Scan for the cell matching the given text and deliver its [x, y] coordinate at center. 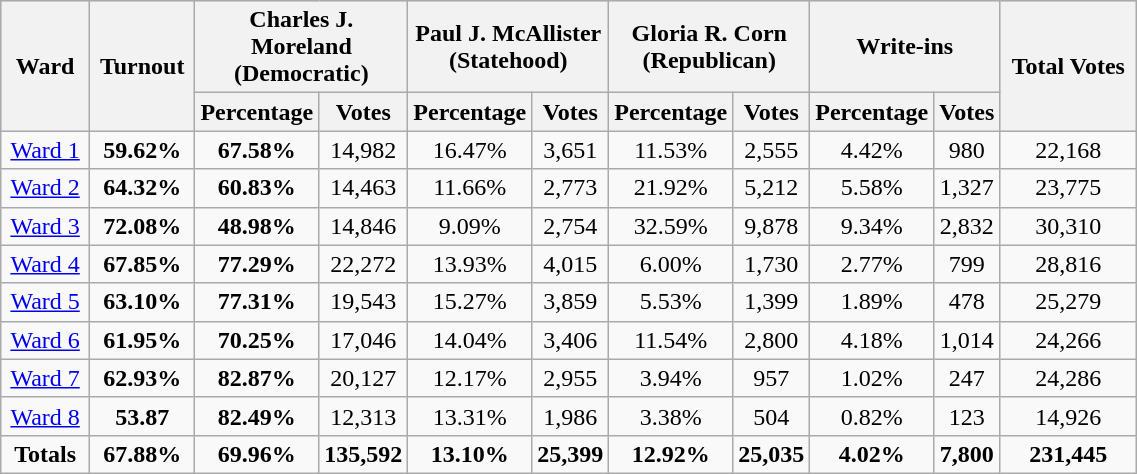
9.09% [470, 226]
7,800 [967, 454]
1,986 [570, 416]
14,926 [1068, 416]
22,168 [1068, 150]
82.49% [257, 416]
3,859 [570, 302]
64.32% [142, 188]
19,543 [364, 302]
11.66% [470, 188]
2,773 [570, 188]
14,982 [364, 150]
5.53% [671, 302]
12.92% [671, 454]
67.85% [142, 264]
11.54% [671, 340]
15.27% [470, 302]
12,313 [364, 416]
Charles J. Moreland(Democratic) [302, 47]
2.77% [872, 264]
3.38% [671, 416]
Ward 8 [46, 416]
5,212 [772, 188]
3,406 [570, 340]
14.04% [470, 340]
14,846 [364, 226]
Paul J. McAllister(Statehood) [508, 47]
4.42% [872, 150]
13.93% [470, 264]
957 [772, 378]
61.95% [142, 340]
231,445 [1068, 454]
12.17% [470, 378]
Ward 3 [46, 226]
4.18% [872, 340]
980 [967, 150]
22,272 [364, 264]
4,015 [570, 264]
123 [967, 416]
60.83% [257, 188]
13.10% [470, 454]
67.58% [257, 150]
Ward 7 [46, 378]
4.02% [872, 454]
2,754 [570, 226]
Totals [46, 454]
5.58% [872, 188]
69.96% [257, 454]
53.87 [142, 416]
32.59% [671, 226]
72.08% [142, 226]
2,555 [772, 150]
6.00% [671, 264]
48.98% [257, 226]
1,327 [967, 188]
21.92% [671, 188]
3,651 [570, 150]
504 [772, 416]
77.29% [257, 264]
Ward 5 [46, 302]
9.34% [872, 226]
67.88% [142, 454]
16.47% [470, 150]
25,279 [1068, 302]
2,800 [772, 340]
0.82% [872, 416]
70.25% [257, 340]
77.31% [257, 302]
Turnout [142, 66]
Ward [46, 66]
135,592 [364, 454]
3.94% [671, 378]
Gloria R. Corn(Republican) [710, 47]
63.10% [142, 302]
25,035 [772, 454]
Total Votes [1068, 66]
1,399 [772, 302]
Ward 4 [46, 264]
9,878 [772, 226]
30,310 [1068, 226]
20,127 [364, 378]
1.89% [872, 302]
1.02% [872, 378]
13.31% [470, 416]
28,816 [1068, 264]
59.62% [142, 150]
1,014 [967, 340]
23,775 [1068, 188]
11.53% [671, 150]
Write-ins [905, 47]
799 [967, 264]
247 [967, 378]
2,955 [570, 378]
Ward 6 [46, 340]
24,286 [1068, 378]
1,730 [772, 264]
82.87% [257, 378]
2,832 [967, 226]
17,046 [364, 340]
24,266 [1068, 340]
25,399 [570, 454]
478 [967, 302]
14,463 [364, 188]
Ward 2 [46, 188]
Ward 1 [46, 150]
62.93% [142, 378]
